Output the (X, Y) coordinate of the center of the cell containing the given text.  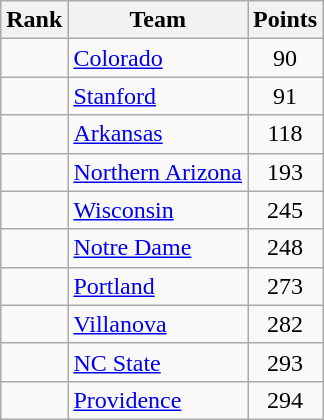
Colorado (158, 58)
Notre Dame (158, 248)
Northern Arizona (158, 172)
NC State (158, 362)
193 (286, 172)
Providence (158, 400)
282 (286, 324)
245 (286, 210)
90 (286, 58)
Rank (34, 20)
Arkansas (158, 134)
Villanova (158, 324)
293 (286, 362)
Wisconsin (158, 210)
Team (158, 20)
Points (286, 20)
91 (286, 96)
273 (286, 286)
Portland (158, 286)
294 (286, 400)
Stanford (158, 96)
248 (286, 248)
118 (286, 134)
